Find where the given text appears and provide that cell's center as (x, y) coordinate. 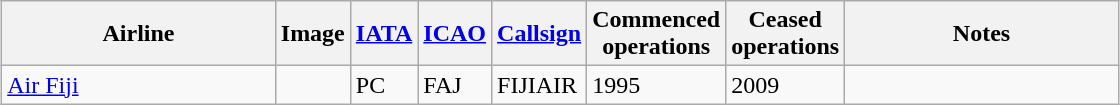
Ceasedoperations (786, 34)
2009 (786, 85)
Air Fiji (139, 85)
Commencedoperations (656, 34)
FAJ (455, 85)
Notes (982, 34)
Callsign (540, 34)
FIJIAIR (540, 85)
1995 (656, 85)
PC (384, 85)
IATA (384, 34)
Airline (139, 34)
ICAO (455, 34)
Image (312, 34)
